Capture the cell that displays the provided text and extract its [X, Y] central coordinate. 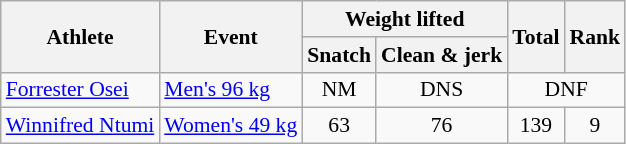
9 [596, 126]
Men's 96 kg [230, 90]
Weight lifted [404, 19]
DNF [566, 90]
NM [339, 90]
DNS [442, 90]
Winnifred Ntumi [80, 126]
Event [230, 36]
63 [339, 126]
Clean & jerk [442, 55]
Rank [596, 36]
Forrester Osei [80, 90]
139 [536, 126]
76 [442, 126]
Snatch [339, 55]
Total [536, 36]
Athlete [80, 36]
Women's 49 kg [230, 126]
